Return (x, y) of the center of cell containing provided text 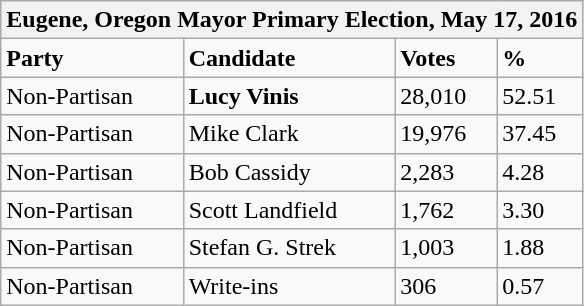
Candidate (288, 58)
Lucy Vinis (288, 96)
2,283 (446, 172)
28,010 (446, 96)
Eugene, Oregon Mayor Primary Election, May 17, 2016 (292, 20)
306 (446, 286)
Party (92, 58)
Bob Cassidy (288, 172)
52.51 (540, 96)
4.28 (540, 172)
Scott Landfield (288, 210)
Write-ins (288, 286)
1.88 (540, 248)
37.45 (540, 134)
% (540, 58)
19,976 (446, 134)
1,003 (446, 248)
Stefan G. Strek (288, 248)
Votes (446, 58)
0.57 (540, 286)
3.30 (540, 210)
Mike Clark (288, 134)
1,762 (446, 210)
